Output the (X, Y) coordinate of the center of the cell containing the given text.  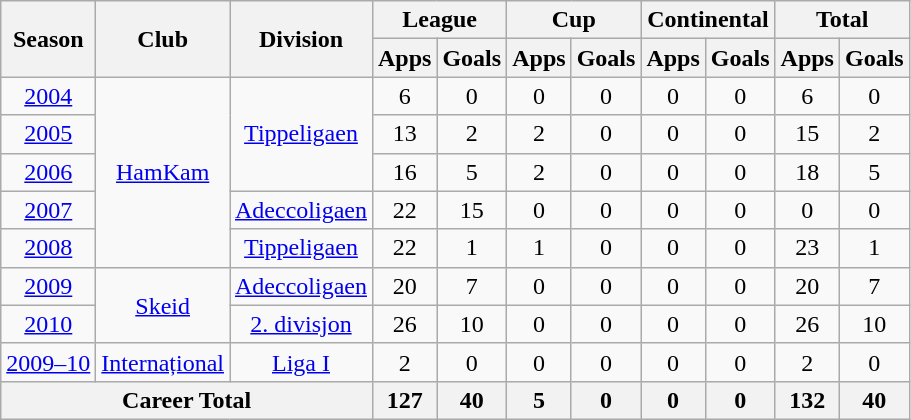
2009 (48, 286)
2007 (48, 210)
2005 (48, 134)
127 (404, 400)
Skeid (163, 305)
Division (302, 39)
2004 (48, 96)
Club (163, 39)
2. divisjon (302, 324)
Internațional (163, 362)
2006 (48, 172)
Liga I (302, 362)
Season (48, 39)
132 (807, 400)
Total (842, 20)
League (439, 20)
2008 (48, 248)
2010 (48, 324)
16 (404, 172)
23 (807, 248)
HamKam (163, 172)
Cup (574, 20)
Career Total (187, 400)
18 (807, 172)
2009–10 (48, 362)
Continental (708, 20)
13 (404, 134)
